Determine the (X, Y) coordinate at the center of the cell enclosing the given text.  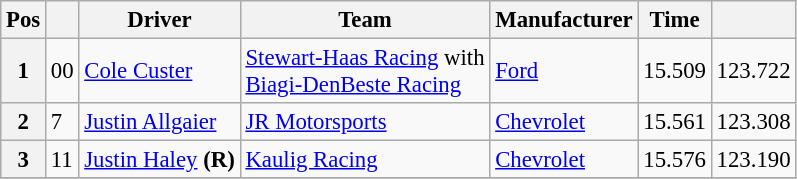
15.561 (674, 122)
123.190 (754, 160)
123.308 (754, 122)
1 (24, 72)
00 (62, 72)
3 (24, 160)
15.509 (674, 72)
Stewart-Haas Racing with Biagi-DenBeste Racing (365, 72)
Ford (564, 72)
Justin Allgaier (160, 122)
15.576 (674, 160)
Time (674, 20)
Manufacturer (564, 20)
Kaulig Racing (365, 160)
Driver (160, 20)
JR Motorsports (365, 122)
Team (365, 20)
123.722 (754, 72)
Justin Haley (R) (160, 160)
7 (62, 122)
11 (62, 160)
2 (24, 122)
Pos (24, 20)
Cole Custer (160, 72)
